Provide the (x, y) coordinate of the cell's center where the given text is located.  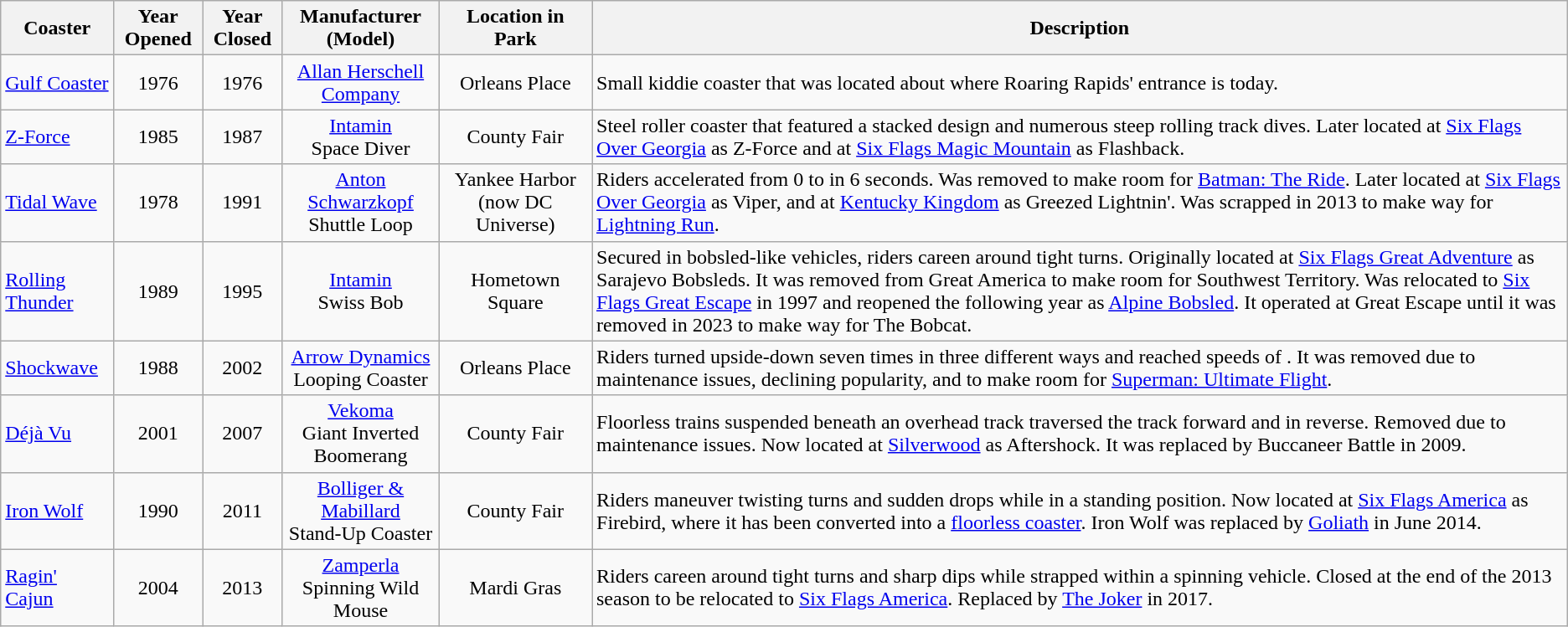
Yankee Harbor (now DC Universe) (515, 203)
Mardi Gras (515, 588)
Bolliger & MabillardStand-Up Coaster (360, 511)
1988 (158, 368)
2004 (158, 588)
1995 (243, 291)
Déjà Vu (57, 434)
IntaminSwiss Bob (360, 291)
Iron Wolf (57, 511)
2011 (243, 511)
Location in Park (515, 28)
1990 (158, 511)
Ragin' Cajun (57, 588)
Gulf Coaster (57, 82)
Rolling Thunder (57, 291)
Tidal Wave (57, 203)
Small kiddie coaster that was located about where Roaring Rapids' entrance is today. (1079, 82)
1987 (243, 137)
Year Closed (243, 28)
Allan Herschell Company (360, 82)
Hometown Square (515, 291)
Description (1079, 28)
1991 (243, 203)
VekomaGiant Inverted Boomerang (360, 434)
Coaster (57, 28)
ZamperlaSpinning Wild Mouse (360, 588)
1978 (158, 203)
IntaminSpace Diver (360, 137)
Shockwave (57, 368)
2002 (243, 368)
2007 (243, 434)
1985 (158, 137)
2013 (243, 588)
Year Opened (158, 28)
Arrow DynamicsLooping Coaster (360, 368)
1989 (158, 291)
2001 (158, 434)
Z-Force (57, 137)
Manufacturer(Model) (360, 28)
Anton SchwarzkopfShuttle Loop (360, 203)
